Find where the given text appears and provide that cell's center as [X, Y] coordinate. 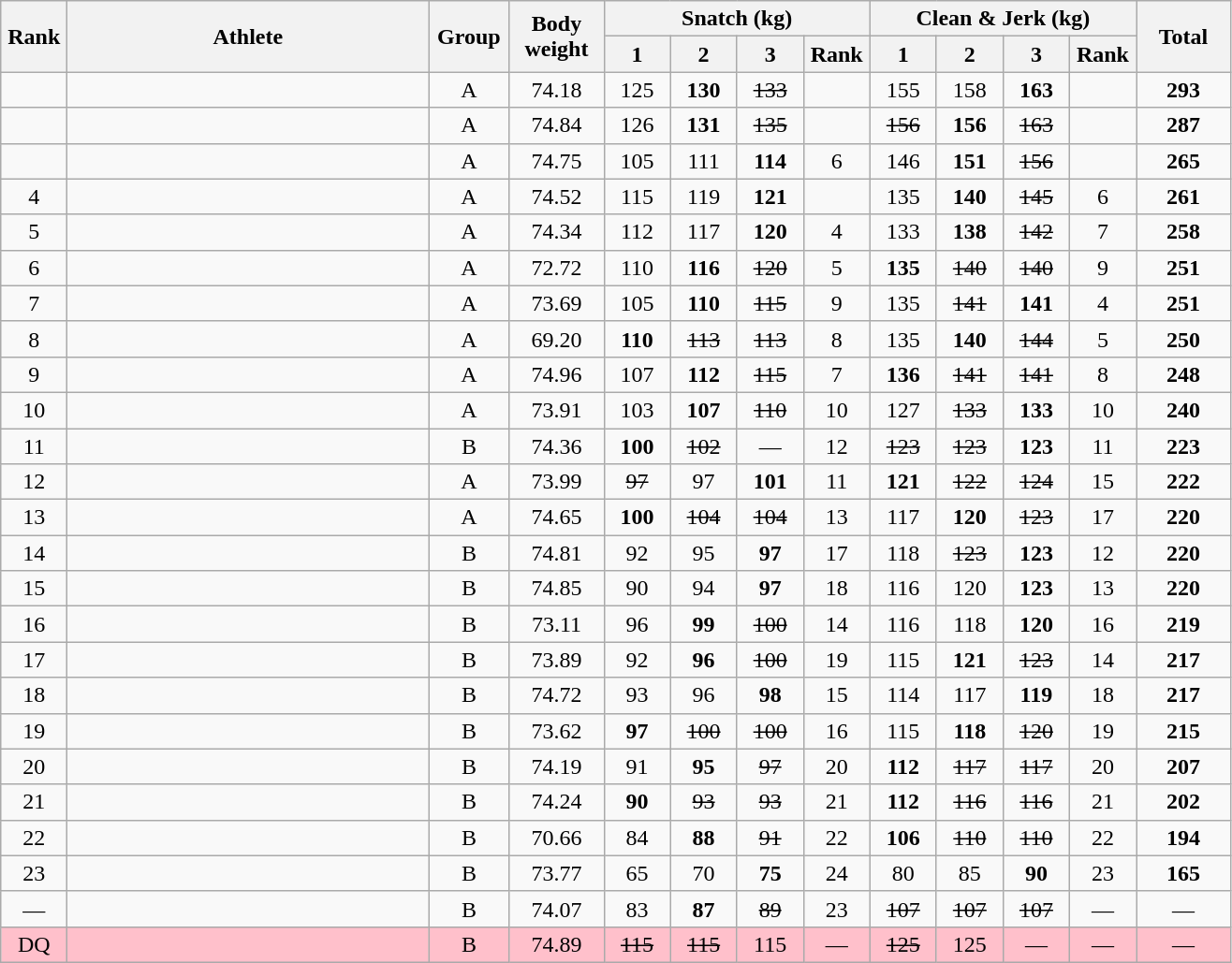
87 [704, 909]
126 [637, 125]
111 [704, 161]
65 [637, 873]
240 [1183, 410]
83 [637, 909]
74.85 [556, 589]
155 [902, 90]
74.34 [556, 232]
85 [970, 873]
73.89 [556, 660]
215 [1183, 731]
Clean & Jerk (kg) [1003, 19]
73.11 [556, 624]
74.36 [556, 446]
74.18 [556, 90]
250 [1183, 339]
127 [902, 410]
98 [770, 695]
103 [637, 410]
223 [1183, 446]
131 [704, 125]
219 [1183, 624]
74.24 [556, 802]
69.20 [556, 339]
151 [970, 161]
73.77 [556, 873]
130 [704, 90]
165 [1183, 873]
Body weight [556, 36]
138 [970, 232]
258 [1183, 232]
136 [902, 374]
248 [1183, 374]
158 [970, 90]
73.62 [556, 731]
293 [1183, 90]
144 [1035, 339]
145 [1035, 197]
80 [902, 873]
207 [1183, 766]
88 [704, 838]
74.19 [556, 766]
75 [770, 873]
74.96 [556, 374]
74.89 [556, 944]
74.72 [556, 695]
142 [1035, 232]
Group [469, 36]
102 [704, 446]
Total [1183, 36]
74.81 [556, 553]
89 [770, 909]
261 [1183, 197]
74.07 [556, 909]
202 [1183, 802]
DQ [34, 944]
74.65 [556, 518]
265 [1183, 161]
74.75 [556, 161]
194 [1183, 838]
74.84 [556, 125]
70 [704, 873]
24 [837, 873]
99 [704, 624]
74.52 [556, 197]
Athlete [248, 36]
73.91 [556, 410]
73.69 [556, 303]
124 [1035, 482]
106 [902, 838]
Snatch (kg) [737, 19]
94 [704, 589]
101 [770, 482]
84 [637, 838]
222 [1183, 482]
287 [1183, 125]
146 [902, 161]
72.72 [556, 268]
70.66 [556, 838]
73.99 [556, 482]
122 [970, 482]
